For the text-containing cell, return its midpoint in (x, y) coordinate format. 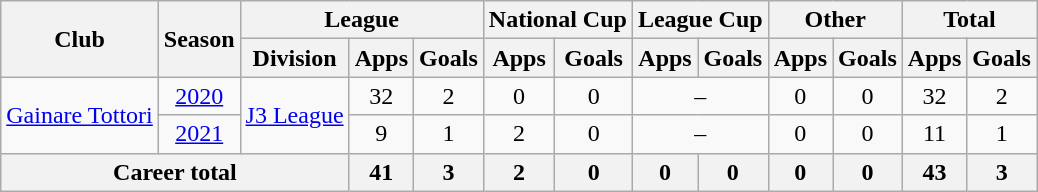
11 (934, 134)
League Cup (700, 20)
National Cup (558, 20)
Gainare Tottori (80, 115)
League (362, 20)
2020 (199, 96)
Club (80, 39)
9 (381, 134)
J3 League (294, 115)
41 (381, 172)
Career total (175, 172)
43 (934, 172)
Division (294, 58)
2021 (199, 134)
Other (835, 20)
Total (969, 20)
Season (199, 39)
